Provide the (X, Y) coordinate of the cell's center where the given text is located.  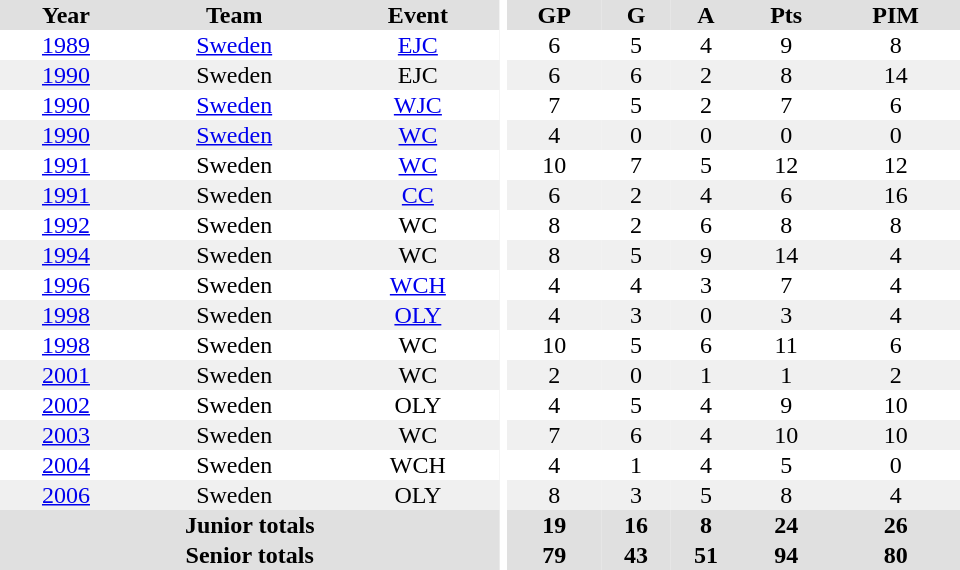
26 (896, 525)
Team (234, 15)
2002 (66, 405)
11 (786, 345)
2006 (66, 495)
G (636, 15)
GP (554, 15)
94 (786, 555)
1992 (66, 225)
1994 (66, 255)
WJC (418, 105)
80 (896, 555)
A (706, 15)
2001 (66, 375)
CC (418, 195)
Event (418, 15)
19 (554, 525)
1989 (66, 45)
Junior totals (250, 525)
Year (66, 15)
2004 (66, 465)
Senior totals (250, 555)
51 (706, 555)
1996 (66, 285)
43 (636, 555)
24 (786, 525)
2003 (66, 435)
79 (554, 555)
Pts (786, 15)
PIM (896, 15)
